Provide the (X, Y) coordinate of the cell's center where the given text is located.  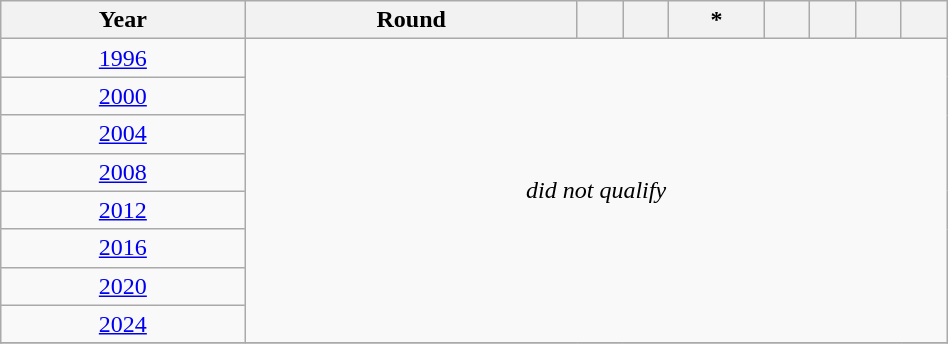
1996 (123, 58)
2012 (123, 210)
2008 (123, 172)
2020 (123, 286)
Round (412, 20)
* (716, 20)
did not qualify (596, 191)
2004 (123, 134)
2016 (123, 248)
2024 (123, 324)
Year (123, 20)
2000 (123, 96)
